For the text-containing cell, return its midpoint in (x, y) coordinate format. 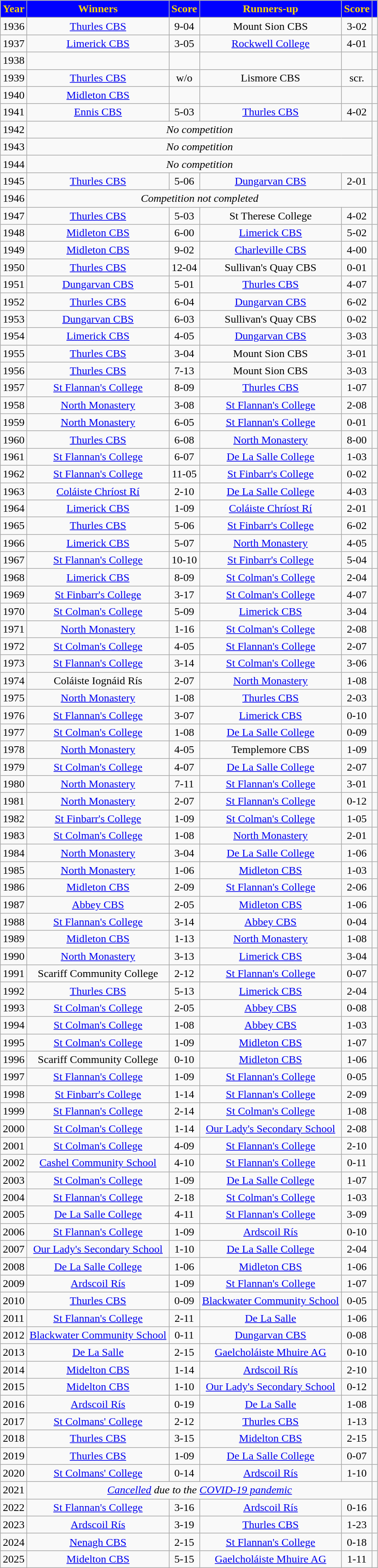
Competition not completed (200, 198)
5-02 (357, 233)
1968 (14, 577)
4-01 (357, 43)
6-04 (184, 302)
2015 (14, 1387)
1993 (14, 1008)
1944 (14, 164)
2004 (14, 1197)
1953 (14, 319)
4-09 (184, 1146)
1989 (14, 939)
scr. (357, 78)
1962 (14, 474)
2-03 (357, 698)
0-04 (357, 922)
1978 (14, 749)
8-00 (357, 439)
1950 (14, 267)
5-13 (184, 991)
3-02 (357, 26)
2003 (14, 1180)
1936 (14, 26)
5-15 (184, 1559)
12-04 (184, 267)
1947 (14, 216)
1973 (14, 663)
3-19 (184, 1525)
1985 (14, 870)
1966 (14, 543)
1992 (14, 991)
1943 (14, 147)
1995 (14, 1042)
2023 (14, 1525)
6-00 (184, 233)
1959 (14, 422)
Year (14, 9)
1981 (14, 801)
6-05 (184, 422)
Cancelled due to the COVID-19 pandemic (200, 1490)
Nenagh CBS (98, 1542)
1976 (14, 715)
Rockwell College (270, 43)
1939 (14, 78)
1990 (14, 956)
2000 (14, 1129)
3-09 (357, 1215)
1951 (14, 285)
1956 (14, 371)
2024 (14, 1542)
4-10 (184, 1163)
1965 (14, 526)
2005 (14, 1215)
2012 (14, 1335)
1974 (14, 681)
1957 (14, 388)
1963 (14, 491)
1998 (14, 1094)
1997 (14, 1077)
5-09 (184, 612)
1983 (14, 836)
5-01 (184, 285)
3-06 (357, 663)
1996 (14, 1060)
2001 (14, 1146)
1954 (14, 336)
1948 (14, 233)
Winners (98, 9)
7-11 (184, 784)
1938 (14, 61)
1940 (14, 95)
1945 (14, 181)
St Therese College (270, 216)
1999 (14, 1111)
2014 (14, 1370)
w/o (184, 78)
3-17 (184, 595)
1958 (14, 405)
2008 (14, 1266)
1982 (14, 819)
1980 (14, 784)
6-03 (184, 319)
4-11 (184, 1215)
11-05 (184, 474)
0-16 (357, 1507)
1960 (14, 439)
2011 (14, 1318)
1952 (14, 302)
2019 (14, 1456)
9-02 (184, 250)
5-07 (184, 543)
Coláiste Iognáid Rís (98, 681)
1969 (14, 595)
1-11 (357, 1559)
5-04 (357, 560)
1970 (14, 612)
2022 (14, 1507)
1977 (14, 732)
Ennis CBS (98, 112)
2-06 (357, 887)
2017 (14, 1421)
1975 (14, 698)
1967 (14, 560)
4-03 (357, 491)
2025 (14, 1559)
7-13 (184, 371)
2-11 (184, 1318)
1994 (14, 1025)
9-04 (184, 26)
3-05 (184, 43)
10-10 (184, 560)
2020 (14, 1473)
Templemore CBS (270, 749)
1941 (14, 112)
6-08 (184, 439)
2-18 (184, 1197)
3-13 (184, 956)
6-07 (184, 457)
2007 (14, 1249)
2016 (14, 1404)
1942 (14, 129)
1979 (14, 767)
1955 (14, 353)
1991 (14, 973)
2006 (14, 1232)
0-19 (184, 1404)
1987 (14, 905)
2018 (14, 1439)
Cashel Community School (98, 1163)
4-00 (357, 250)
1971 (14, 629)
2002 (14, 1163)
2-14 (184, 1111)
0-18 (357, 1542)
1964 (14, 509)
2013 (14, 1353)
1984 (14, 853)
1937 (14, 43)
1-23 (357, 1525)
2010 (14, 1301)
Charleville CBS (270, 250)
1946 (14, 198)
0-14 (184, 1473)
1949 (14, 250)
3-16 (184, 1507)
3-07 (184, 715)
2021 (14, 1490)
1961 (14, 457)
2009 (14, 1283)
1972 (14, 646)
1986 (14, 887)
3-15 (184, 1439)
Lismore CBS (270, 78)
1988 (14, 922)
3-08 (184, 405)
1-16 (184, 629)
Runners-up (270, 9)
1-05 (357, 819)
